Output the (x, y) coordinate of the center of the cell containing the given text.  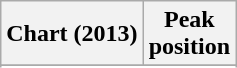
Peakposition (189, 34)
Chart (2013) (72, 34)
